Extract the [X, Y] coordinate from the center of the cell holding the provided text.  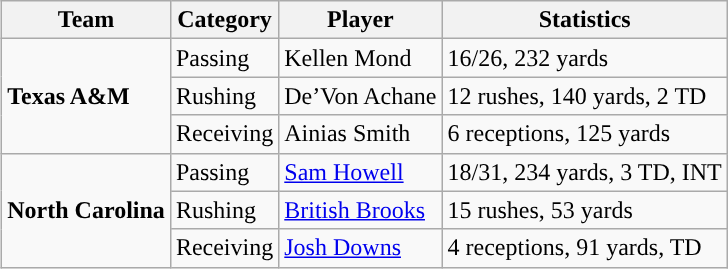
Category [224, 20]
16/26, 232 yards [584, 58]
Texas A&M [86, 96]
Player [360, 20]
North Carolina [86, 210]
Ainias Smith [360, 134]
British Brooks [360, 210]
12 rushes, 140 yards, 2 TD [584, 96]
4 receptions, 91 yards, TD [584, 248]
Statistics [584, 20]
18/31, 234 yards, 3 TD, INT [584, 172]
De’Von Achane [360, 96]
Team [86, 20]
Josh Downs [360, 248]
15 rushes, 53 yards [584, 210]
Sam Howell [360, 172]
6 receptions, 125 yards [584, 134]
Kellen Mond [360, 58]
